From the cell containing the given text, extract its center point as (x, y) coordinate. 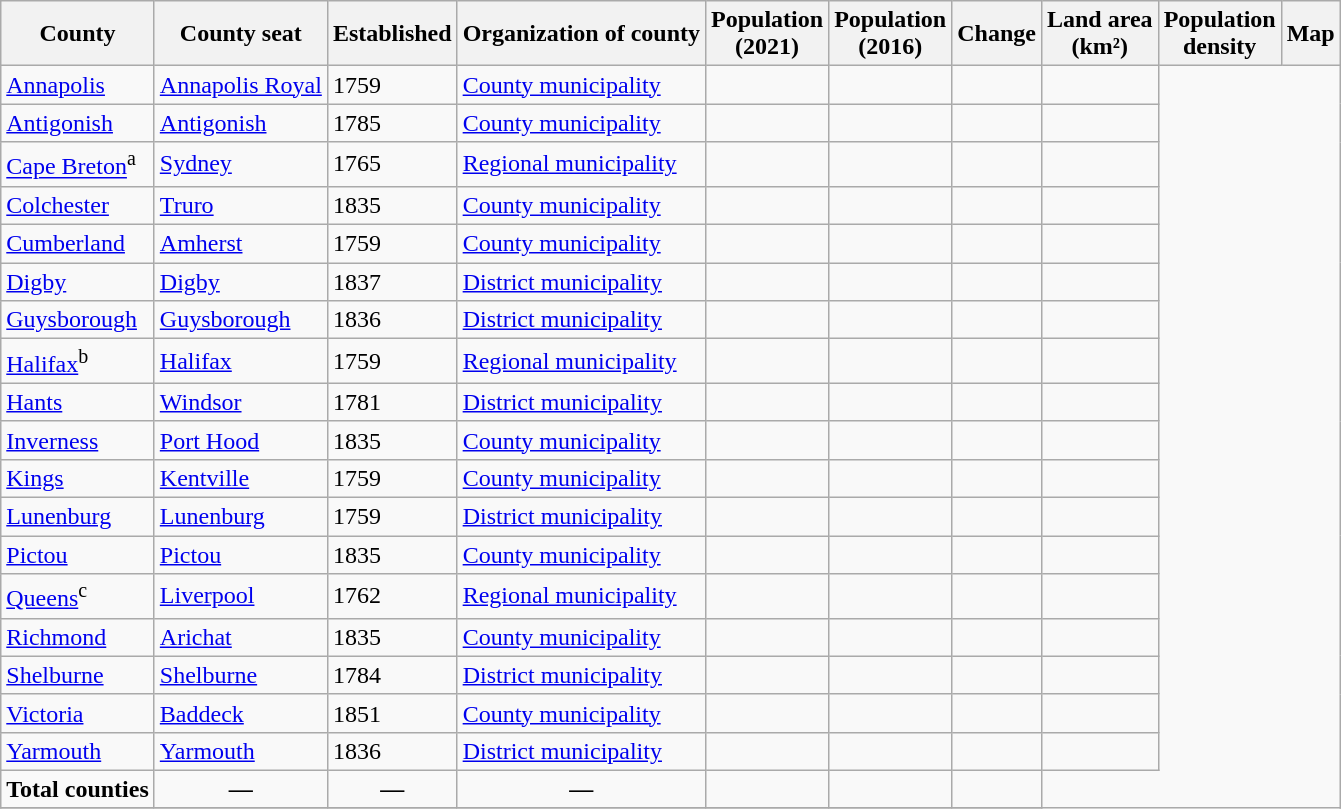
1784 (392, 675)
Established (392, 34)
Victoria (78, 713)
Populationdensity (1220, 34)
County (78, 34)
Land area(km²) (1100, 34)
Hants (78, 402)
1762 (392, 596)
Cape Bretona (78, 164)
Port Hood (240, 440)
Kentville (240, 478)
Queensc (78, 596)
1781 (392, 402)
Cumberland (78, 244)
Colchester (78, 205)
Change (997, 34)
Halifax (240, 362)
Truro (240, 205)
Total counties (78, 789)
Population(2016) (890, 34)
Annapolis Royal (240, 85)
Annapolis (78, 85)
1837 (392, 282)
Kings (78, 478)
1785 (392, 123)
Inverness (78, 440)
Richmond (78, 637)
Map (1310, 34)
Amherst (240, 244)
Windsor (240, 402)
Liverpool (240, 596)
Arichat (240, 637)
Halifaxb (78, 362)
Organization of county (581, 34)
1851 (392, 713)
Baddeck (240, 713)
1765 (392, 164)
County seat (240, 34)
Population(2021) (768, 34)
Sydney (240, 164)
